Pinpoint the cell where the given text exists, returning its [x, y] midpoint coordinate. 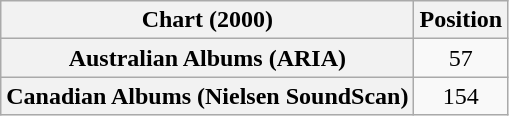
154 [461, 96]
Australian Albums (ARIA) [208, 58]
57 [461, 58]
Canadian Albums (Nielsen SoundScan) [208, 96]
Position [461, 20]
Chart (2000) [208, 20]
